Find where the given text appears and provide that cell's center as [X, Y] coordinate. 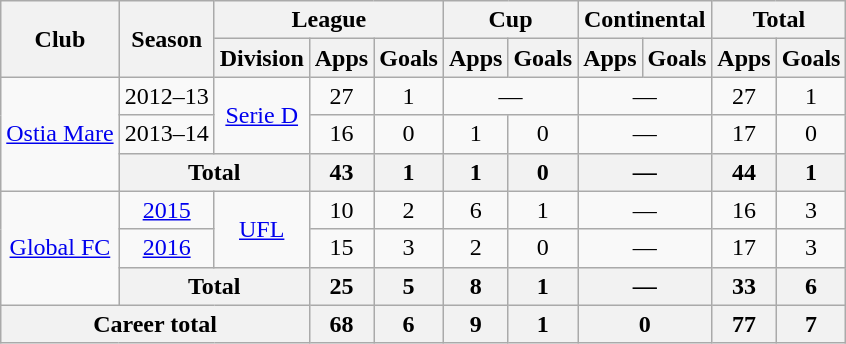
Season [166, 39]
68 [341, 324]
Ostia Mare [60, 134]
Global FC [60, 248]
2016 [166, 248]
9 [475, 324]
8 [475, 286]
7 [811, 324]
Club [60, 39]
43 [341, 172]
League [328, 20]
2015 [166, 210]
10 [341, 210]
15 [341, 248]
Serie D [262, 115]
Career total [156, 324]
77 [744, 324]
Continental [645, 20]
Cup [510, 20]
UFL [262, 229]
Division [262, 58]
5 [409, 286]
2012–13 [166, 96]
44 [744, 172]
33 [744, 286]
2013–14 [166, 134]
25 [341, 286]
